Output the (x, y) coordinate of the center of the cell containing the given text.  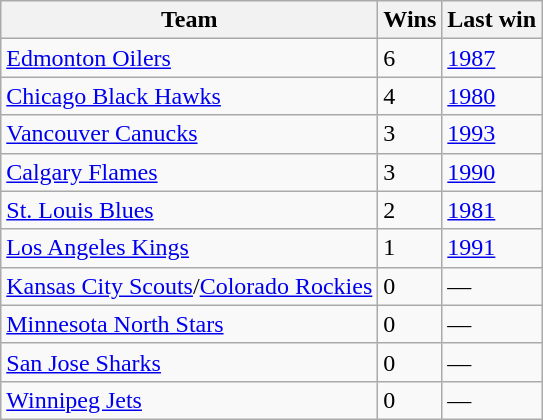
Winnipeg Jets (190, 400)
1987 (492, 58)
1980 (492, 96)
1981 (492, 210)
San Jose Sharks (190, 362)
Calgary Flames (190, 172)
6 (410, 58)
Kansas City Scouts/Colorado Rockies (190, 286)
1991 (492, 248)
Edmonton Oilers (190, 58)
St. Louis Blues (190, 210)
Last win (492, 20)
Los Angeles Kings (190, 248)
2 (410, 210)
1 (410, 248)
Wins (410, 20)
Minnesota North Stars (190, 324)
1990 (492, 172)
Team (190, 20)
4 (410, 96)
Chicago Black Hawks (190, 96)
1993 (492, 134)
Vancouver Canucks (190, 134)
